From the cell containing the given text, extract its center point as (X, Y) coordinate. 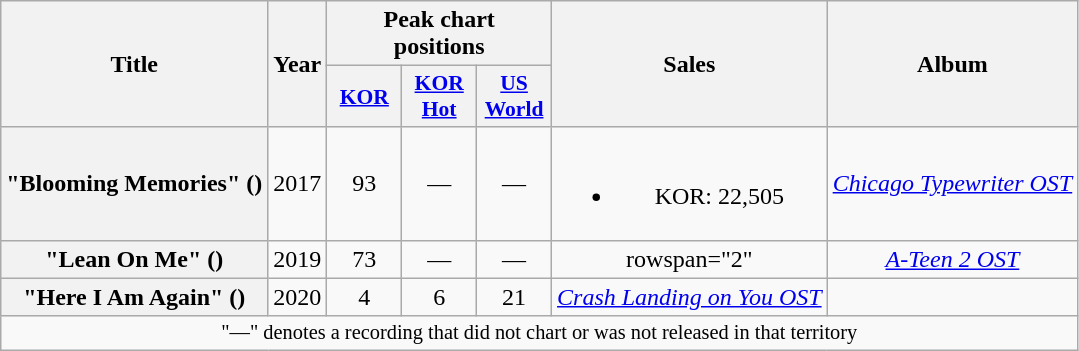
Title (134, 64)
"—" denotes a recording that did not chart or was not released in that territory (540, 333)
73 (364, 259)
2019 (298, 259)
"Here I Am Again" () (134, 297)
KOR: 22,505 (690, 184)
Album (952, 64)
Chicago Typewriter OST (952, 184)
4 (364, 297)
21 (514, 297)
"Blooming Memories" () (134, 184)
"Lean On Me" () (134, 259)
2020 (298, 297)
Peak chartpositions (440, 34)
Crash Landing on You OST (690, 297)
KOR (364, 96)
Sales (690, 64)
Year (298, 64)
6 (440, 297)
2017 (298, 184)
A-Teen 2 OST (952, 259)
KORHot (440, 96)
93 (364, 184)
USWorld (514, 96)
rowspan="2" (690, 259)
